For the text-containing cell, return its midpoint in (x, y) coordinate format. 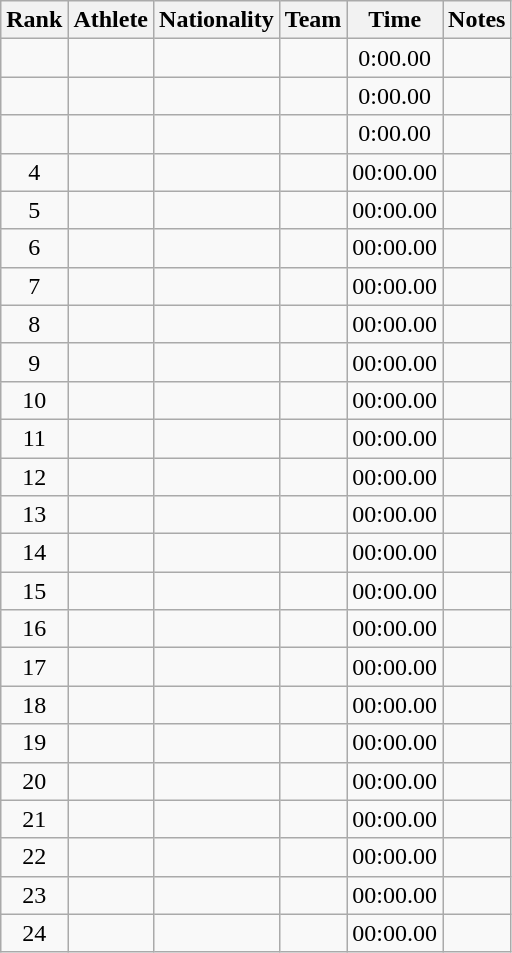
Team (313, 20)
16 (34, 629)
Rank (34, 20)
11 (34, 438)
24 (34, 933)
5 (34, 210)
15 (34, 591)
13 (34, 515)
9 (34, 362)
Nationality (217, 20)
20 (34, 781)
19 (34, 743)
8 (34, 324)
10 (34, 400)
14 (34, 553)
22 (34, 857)
12 (34, 477)
Notes (477, 20)
Athlete (111, 20)
17 (34, 667)
Time (395, 20)
21 (34, 819)
7 (34, 286)
4 (34, 172)
6 (34, 248)
18 (34, 705)
23 (34, 895)
